Find where the given text appears and provide that cell's center as [X, Y] coordinate. 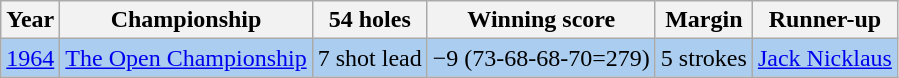
7 shot lead [370, 58]
−9 (73-68-68-70=279) [541, 58]
Year [30, 20]
Winning score [541, 20]
Championship [186, 20]
Jack Nicklaus [824, 58]
The Open Championship [186, 58]
5 strokes [704, 58]
Runner-up [824, 20]
54 holes [370, 20]
Margin [704, 20]
1964 [30, 58]
